Capture the cell that displays the provided text and extract its (x, y) central coordinate. 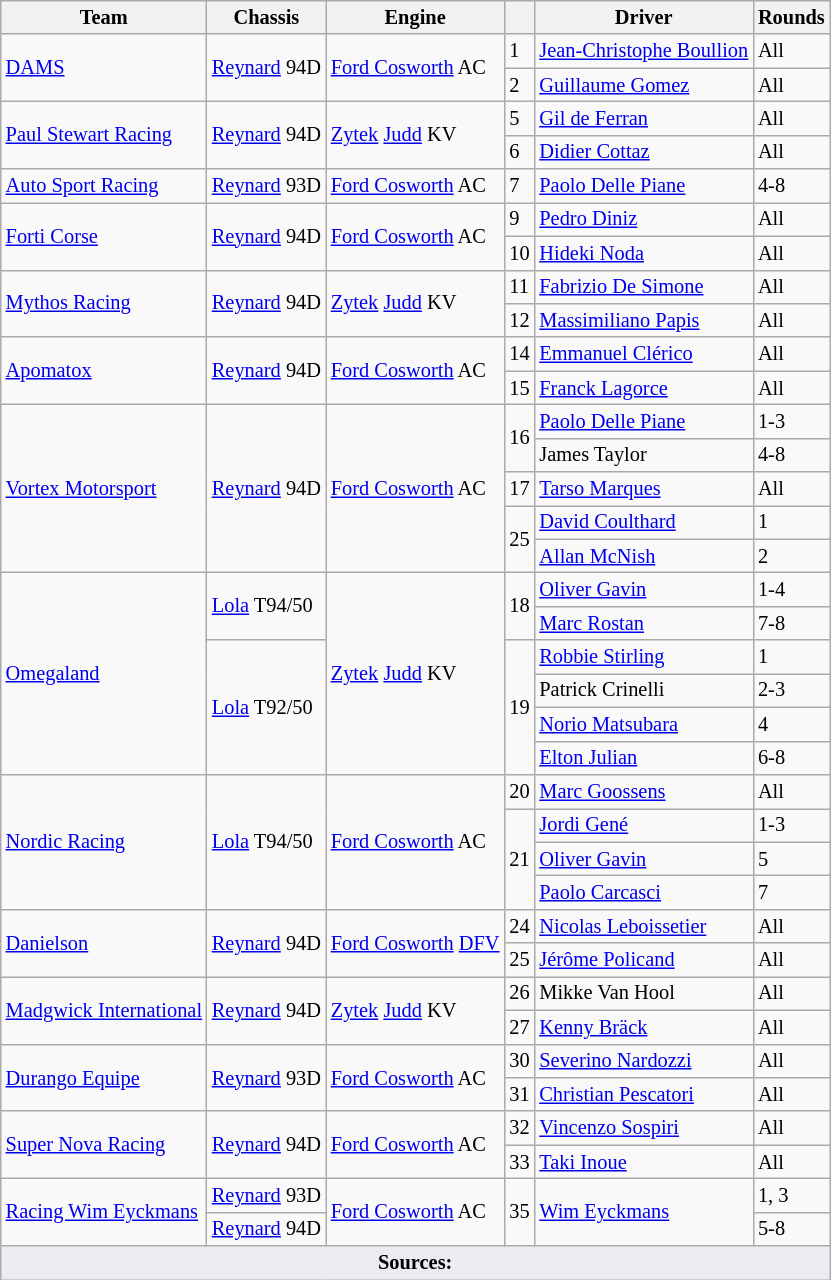
Durango Equipe (104, 1078)
Guillaume Gomez (644, 85)
4 (792, 724)
27 (519, 1027)
1, 3 (792, 1195)
Emmanuel Clérico (644, 354)
Mikke Van Hool (644, 993)
Danielson (104, 942)
Omegaland (104, 673)
Robbie Stirling (644, 657)
Sources: (416, 1263)
6 (519, 152)
11 (519, 287)
Auto Sport Racing (104, 186)
Wim Eyckmans (644, 1212)
Marc Goossens (644, 791)
Nordic Racing (104, 842)
1-4 (792, 589)
Jérôme Policand (644, 960)
Vortex Motorsport (104, 488)
Elton Julian (644, 758)
Massimiliano Papis (644, 320)
Christian Pescatori (644, 1094)
Forti Corse (104, 236)
Taki Inoue (644, 1162)
15 (519, 388)
Norio Matsubara (644, 724)
35 (519, 1212)
Allan McNish (644, 556)
DAMS (104, 68)
16 (519, 438)
Hideki Noda (644, 253)
Tarso Marques (644, 489)
33 (519, 1162)
David Coulthard (644, 522)
Didier Cottaz (644, 152)
Jordi Gené (644, 825)
Ford Cosworth DFV (415, 942)
Super Nova Racing (104, 1144)
12 (519, 320)
Paolo Carcasci (644, 892)
21 (519, 858)
18 (519, 606)
Jean-Christophe Boullion (644, 51)
Nicolas Leboissetier (644, 926)
Severino Nardozzi (644, 1061)
James Taylor (644, 455)
17 (519, 489)
9 (519, 219)
19 (519, 708)
10 (519, 253)
Fabrizio De Simone (644, 287)
32 (519, 1128)
Apomatox (104, 370)
7-8 (792, 623)
Rounds (792, 17)
Marc Rostan (644, 623)
Engine (415, 17)
2-3 (792, 690)
30 (519, 1061)
Driver (644, 17)
24 (519, 926)
Franck Lagorce (644, 388)
6-8 (792, 758)
Pedro Diniz (644, 219)
20 (519, 791)
14 (519, 354)
5-8 (792, 1229)
Lola T92/50 (266, 708)
Kenny Bräck (644, 1027)
Chassis (266, 17)
26 (519, 993)
Gil de Ferran (644, 118)
Paul Stewart Racing (104, 134)
Madgwick International (104, 1010)
Mythos Racing (104, 304)
Racing Wim Eyckmans (104, 1212)
31 (519, 1094)
Vincenzo Sospiri (644, 1128)
Team (104, 17)
Patrick Crinelli (644, 690)
